Locate the cell with the specified text and output its [X, Y] center coordinate. 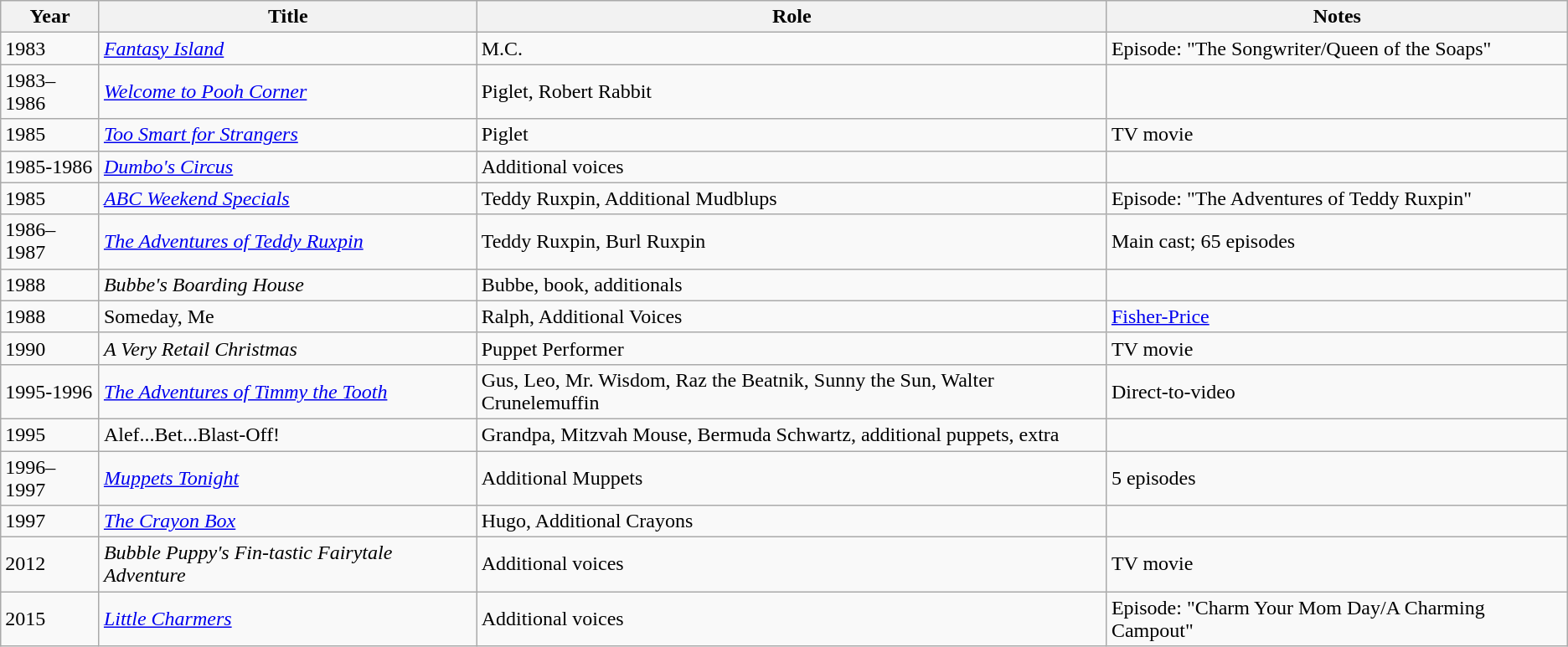
Bubbe's Boarding House [288, 285]
Ralph, Additional Voices [792, 316]
1995-1996 [50, 392]
Puppet Performer [792, 348]
Main cast; 65 episodes [1337, 241]
M.C. [792, 49]
Alef...Bet...Blast-Off! [288, 434]
Teddy Ruxpin, Burl Ruxpin [792, 241]
Episode: "The Songwriter/Queen of the Soaps" [1337, 49]
Piglet [792, 135]
Title [288, 17]
1983–1986 [50, 92]
Year [50, 17]
Bubbe, book, additionals [792, 285]
1990 [50, 348]
Piglet, Robert Rabbit [792, 92]
Role [792, 17]
Fantasy Island [288, 49]
5 episodes [1337, 477]
ABC Weekend Specials [288, 198]
1996–1997 [50, 477]
Welcome to Pooh Corner [288, 92]
Episode: "Charm Your Mom Day/A Charming Campout" [1337, 619]
Someday, Me [288, 316]
The Adventures of Teddy Ruxpin [288, 241]
Hugo, Additional Crayons [792, 521]
2012 [50, 564]
Grandpa, Mitzvah Mouse, Bermuda Schwartz, additional puppets, extra [792, 434]
Notes [1337, 17]
Too Smart for Strangers [288, 135]
2015 [50, 619]
Episode: "The Adventures of Teddy Ruxpin" [1337, 198]
1983 [50, 49]
The Crayon Box [288, 521]
Dumbo's Circus [288, 167]
1997 [50, 521]
Teddy Ruxpin, Additional Mudblups [792, 198]
Bubble Puppy's Fin-tastic Fairytale Adventure [288, 564]
1985-1986 [50, 167]
A Very Retail Christmas [288, 348]
Gus, Leo, Mr. Wisdom, Raz the Beatnik, Sunny the Sun, Walter Crunelemuffin [792, 392]
Fisher-Price [1337, 316]
Additional Muppets [792, 477]
Muppets Tonight [288, 477]
Direct-to-video [1337, 392]
The Adventures of Timmy the Tooth [288, 392]
Little Charmers [288, 619]
1995 [50, 434]
1986–1987 [50, 241]
